Provide the (X, Y) coordinate of the cell's center where the given text is located.  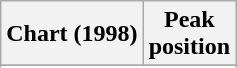
Peakposition (189, 34)
Chart (1998) (72, 34)
